Return the (X, Y) coordinate for the center point of the cell that contains the specified text.  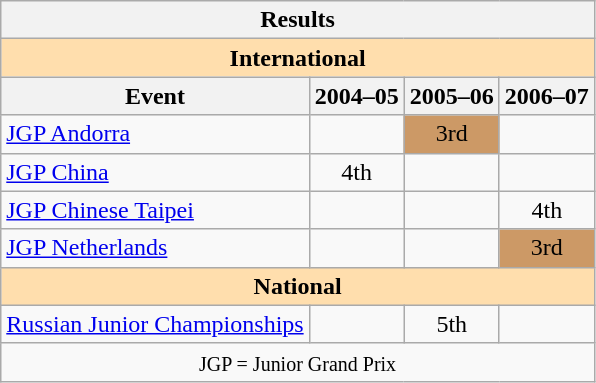
National (298, 286)
2004–05 (356, 96)
2005–06 (452, 96)
JGP Andorra (155, 134)
JGP China (155, 172)
JGP = Junior Grand Prix (298, 362)
International (298, 58)
Event (155, 96)
Results (298, 20)
JGP Chinese Taipei (155, 210)
JGP Netherlands (155, 248)
Russian Junior Championships (155, 324)
2006–07 (546, 96)
5th (452, 324)
